Search for the cell housing the specified text and yield its [X, Y] center coordinate. 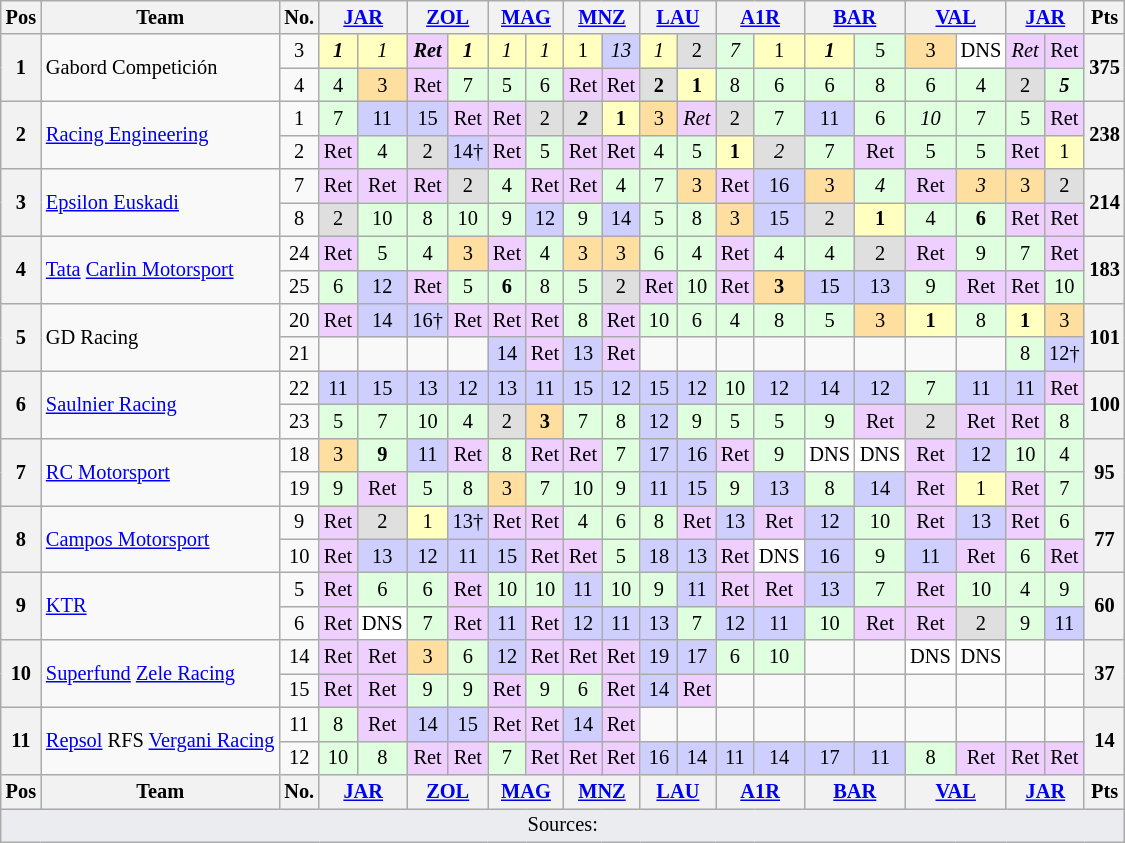
21 [299, 354]
22 [299, 388]
12† [1064, 354]
13† [468, 522]
KTR [160, 606]
20 [299, 320]
23 [299, 421]
95 [1104, 472]
214 [1104, 202]
16† [427, 320]
Racing Engineering [160, 134]
Campos Motorsport [160, 538]
Repsol RFS Vergani Racing [160, 740]
77 [1104, 538]
24 [299, 253]
Superfund Zele Racing [160, 674]
238 [1104, 134]
Sources: [563, 825]
375 [1104, 68]
14† [468, 152]
Tata Carlin Motorsport [160, 270]
GD Racing [160, 336]
Saulnier Racing [160, 404]
25 [299, 287]
RC Motorsport [160, 472]
37 [1104, 674]
Gabord Competición [160, 68]
Epsilon Euskadi [160, 202]
183 [1104, 270]
101 [1104, 336]
60 [1104, 606]
100 [1104, 404]
